Return the (x, y) coordinate for the center point of the cell that contains the specified text.  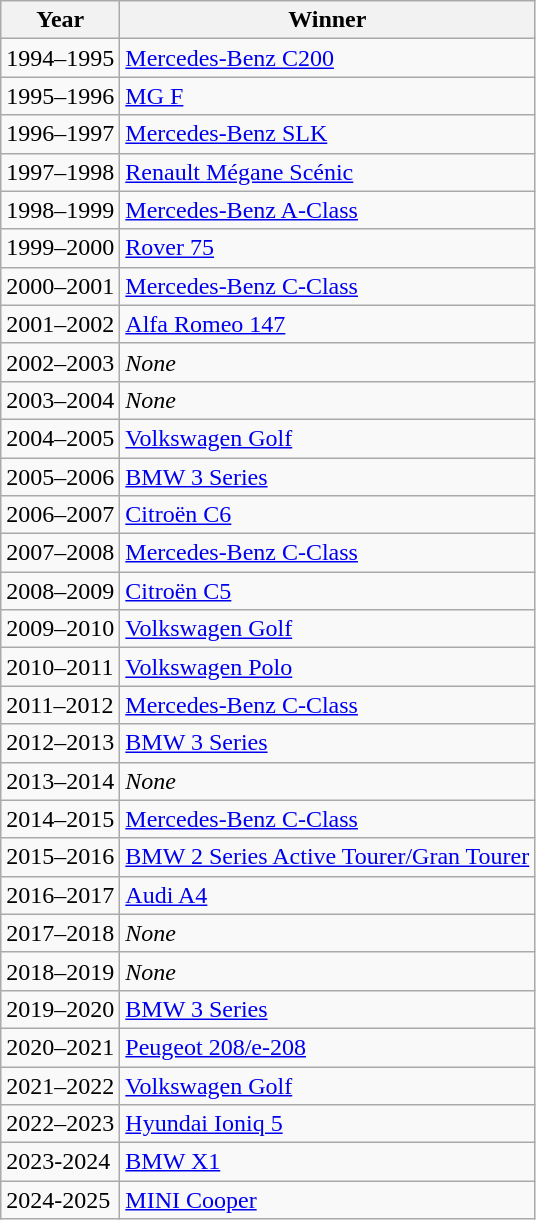
1997–1998 (60, 172)
2005–2006 (60, 477)
2000–2001 (60, 286)
2020–2021 (60, 1047)
2022–2023 (60, 1124)
MG F (328, 96)
Winner (328, 20)
2006–2007 (60, 515)
Hyundai Ioniq 5 (328, 1124)
1994–1995 (60, 58)
2023-2024 (60, 1162)
1998–1999 (60, 210)
2016–2017 (60, 895)
BMW 2 Series Active Tourer/Gran Tourer (328, 857)
2009–2010 (60, 629)
Citroën C5 (328, 591)
2015–2016 (60, 857)
1995–1996 (60, 96)
Year (60, 20)
2018–2019 (60, 971)
Rover 75 (328, 248)
1996–1997 (60, 134)
1999–2000 (60, 248)
Peugeot 208/e-208 (328, 1047)
Audi A4 (328, 895)
2004–2005 (60, 438)
2011–2012 (60, 705)
Mercedes-Benz C200 (328, 58)
2007–2008 (60, 553)
Renault Mégane Scénic (328, 172)
2021–2022 (60, 1085)
2010–2011 (60, 667)
Alfa Romeo 147 (328, 324)
BMW X1 (328, 1162)
Mercedes-Benz A-Class (328, 210)
MINI Cooper (328, 1200)
2008–2009 (60, 591)
2002–2003 (60, 362)
Volkswagen Polo (328, 667)
2024-2025 (60, 1200)
2001–2002 (60, 324)
2013–2014 (60, 781)
2014–2015 (60, 819)
2019–2020 (60, 1009)
2003–2004 (60, 400)
2012–2013 (60, 743)
Citroën C6 (328, 515)
2017–2018 (60, 933)
Mercedes-Benz SLK (328, 134)
